Return the [x, y] coordinate for the center point of the cell that contains the specified text.  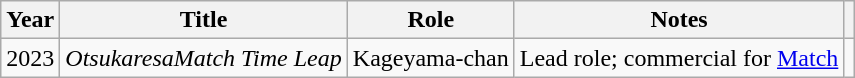
Notes [679, 20]
Role [430, 20]
Title [204, 20]
Year [30, 20]
Lead role; commercial for Match [679, 58]
OtsukaresaMatch Time Leap [204, 58]
2023 [30, 58]
Kageyama-chan [430, 58]
